Return [X, Y] of the center of cell containing provided text 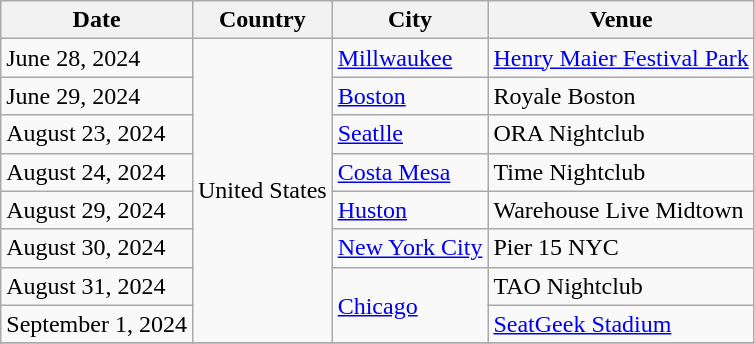
August 24, 2024 [97, 172]
Boston [410, 96]
Royale Boston [621, 96]
ORA Nightclub [621, 134]
Huston [410, 210]
TAO Nightclub [621, 286]
Time Nightclub [621, 172]
Henry Maier Festival Park [621, 58]
Warehouse Live Midtown [621, 210]
August 31, 2024 [97, 286]
Venue [621, 20]
SeatGeek Stadium [621, 324]
Millwaukee [410, 58]
June 29, 2024 [97, 96]
Chicago [410, 305]
August 30, 2024 [97, 248]
Date [97, 20]
Pier 15 NYC [621, 248]
City [410, 20]
September 1, 2024 [97, 324]
New York City [410, 248]
Country [262, 20]
June 28, 2024 [97, 58]
Seatlle [410, 134]
Costa Mesa [410, 172]
August 23, 2024 [97, 134]
United States [262, 191]
August 29, 2024 [97, 210]
